Scan for the cell matching the given text and deliver its (x, y) coordinate at center. 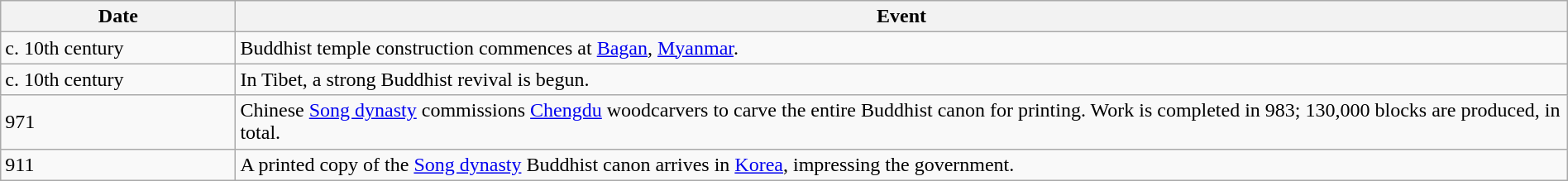
A printed copy of the Song dynasty Buddhist canon arrives in Korea, impressing the government. (901, 164)
Buddhist temple construction commences at Bagan, Myanmar. (901, 48)
Date (118, 17)
971 (118, 122)
In Tibet, a strong Buddhist revival is begun. (901, 79)
911 (118, 164)
Event (901, 17)
